Find where the given text appears and provide that cell's center as [x, y] coordinate. 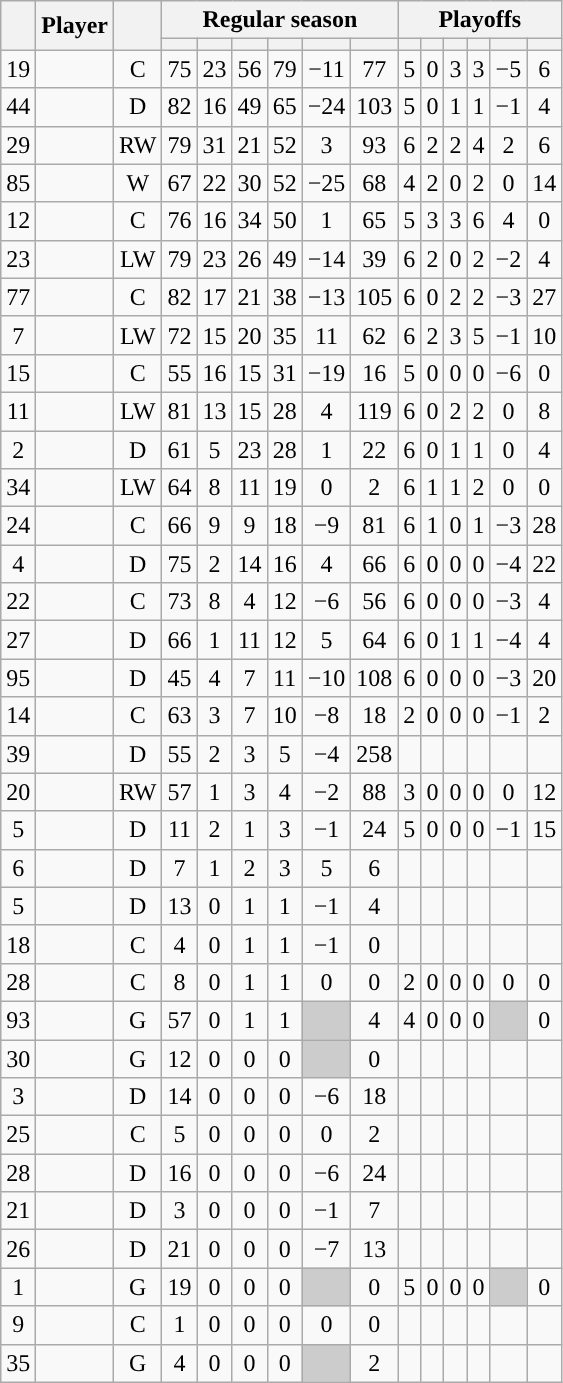
Player [75, 26]
−14 [326, 259]
−5 [508, 69]
Regular season [280, 20]
−7 [326, 1249]
−11 [326, 69]
68 [374, 183]
29 [18, 145]
−8 [326, 716]
85 [18, 183]
62 [374, 335]
63 [180, 716]
−25 [326, 183]
73 [180, 602]
103 [374, 107]
45 [180, 678]
44 [18, 107]
25 [18, 1135]
105 [374, 297]
61 [180, 449]
108 [374, 678]
119 [374, 411]
72 [180, 335]
38 [284, 297]
Playoffs [480, 20]
76 [180, 221]
67 [180, 183]
258 [374, 754]
50 [284, 221]
−19 [326, 373]
−24 [326, 107]
−13 [326, 297]
95 [18, 678]
−9 [326, 526]
W [138, 183]
17 [214, 297]
88 [374, 792]
−10 [326, 678]
